Identify which cell holds the provided text, then report its (X, Y) central coordinate. 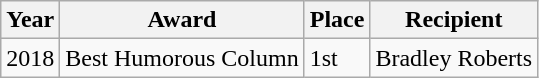
Award (182, 20)
Bradley Roberts (454, 58)
2018 (30, 58)
1st (337, 58)
Year (30, 20)
Best Humorous Column (182, 58)
Recipient (454, 20)
Place (337, 20)
